Return the [X, Y] coordinate for the center point of the cell that contains the specified text.  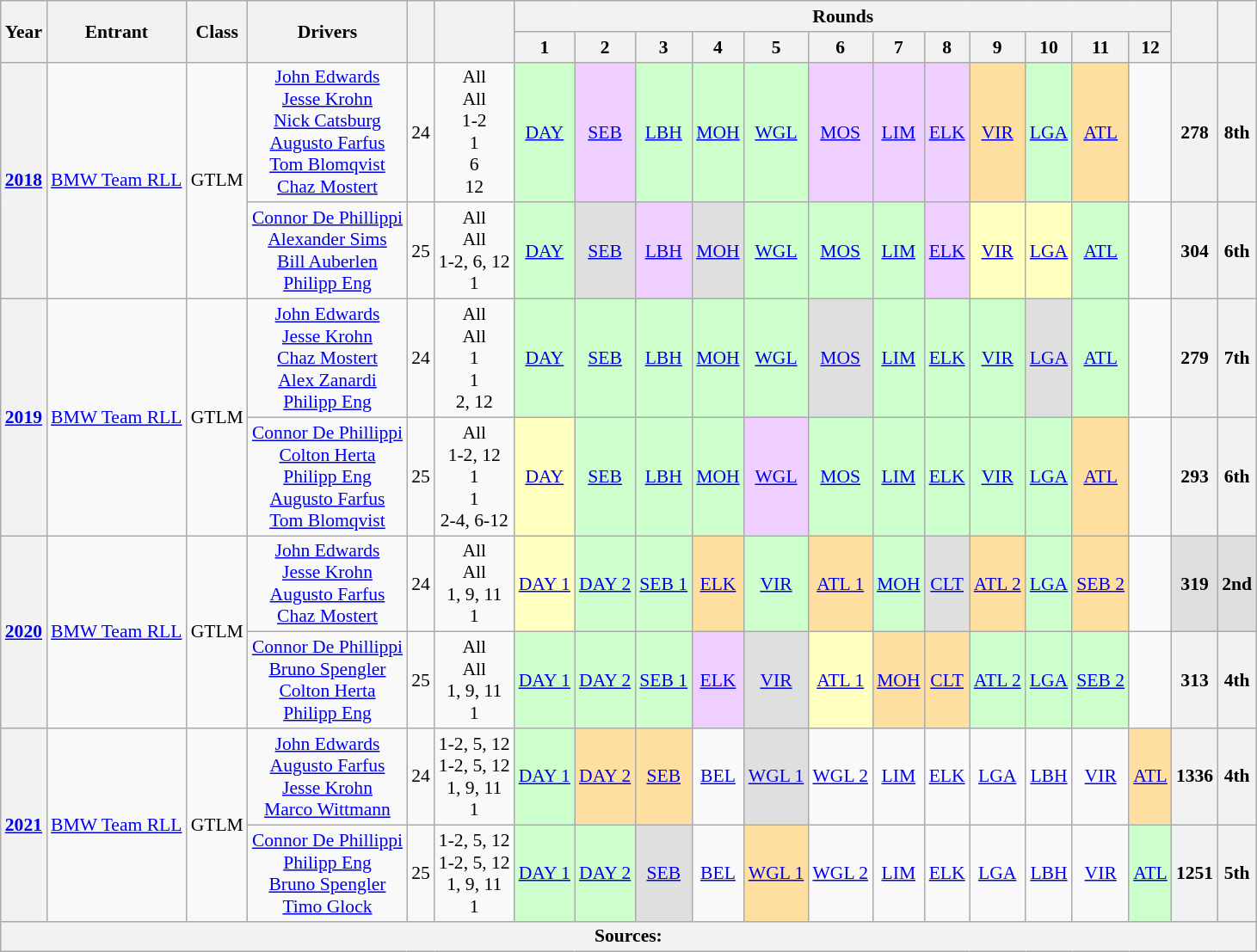
279 [1194, 359]
3 [663, 47]
John Edwards Jesse Krohn Augusto Farfus Chaz Mostert [327, 584]
8th [1237, 132]
2 [605, 47]
6 [840, 47]
10 [1049, 47]
Connor De Phillippi Philipp Eng Bruno Spengler Timo Glock [327, 873]
Class [217, 31]
Entrant [117, 31]
5th [1237, 873]
5 [776, 47]
2018 [24, 181]
John Edwards Jesse Krohn Chaz Mostert Alex Zanardi Philipp Eng [327, 359]
2nd [1237, 584]
8 [947, 47]
313 [1194, 680]
Connor De Phillippi Colton Herta Philipp Eng Augusto Farfus Tom Blomqvist [327, 476]
319 [1194, 584]
2019 [24, 418]
John Edwards Augusto Farfus Jesse Krohn Marco Wittmann [327, 777]
9 [998, 47]
12 [1150, 47]
4 [718, 47]
Drivers [327, 31]
AllAll112, 12 [475, 359]
Year [24, 31]
7th [1237, 359]
1336 [1194, 777]
304 [1194, 251]
7 [898, 47]
John Edwards Jesse Krohn Nick Catsburg Augusto Farfus Tom Blomqvist Chaz Mostert [327, 132]
2021 [24, 825]
1 [545, 47]
All1-2, 12112-4, 6-12 [475, 476]
1251 [1194, 873]
11 [1100, 47]
AllAll1-2, 6, 121 [475, 251]
Sources: [628, 937]
Connor De Phillippi Alexander Sims Bill Auberlen Philipp Eng [327, 251]
AllAll1-21612 [475, 132]
278 [1194, 132]
293 [1194, 476]
Connor De Phillippi Bruno Spengler Colton Herta Philipp Eng [327, 680]
Rounds [843, 16]
2020 [24, 632]
